Identify which cell holds the provided text, then report its (x, y) central coordinate. 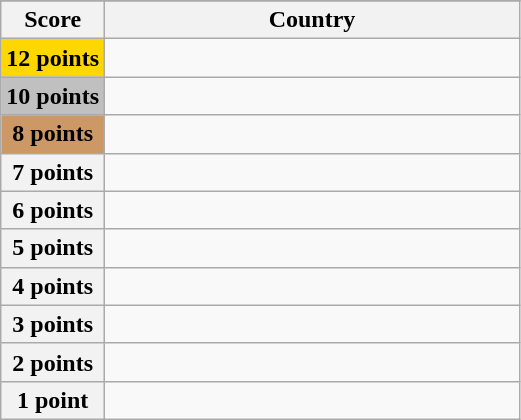
7 points (53, 172)
10 points (53, 96)
6 points (53, 210)
1 point (53, 400)
4 points (53, 286)
12 points (53, 58)
5 points (53, 248)
3 points (53, 324)
Score (53, 20)
8 points (53, 134)
2 points (53, 362)
Country (312, 20)
